Pinpoint the cell where the given text exists, returning its [x, y] midpoint coordinate. 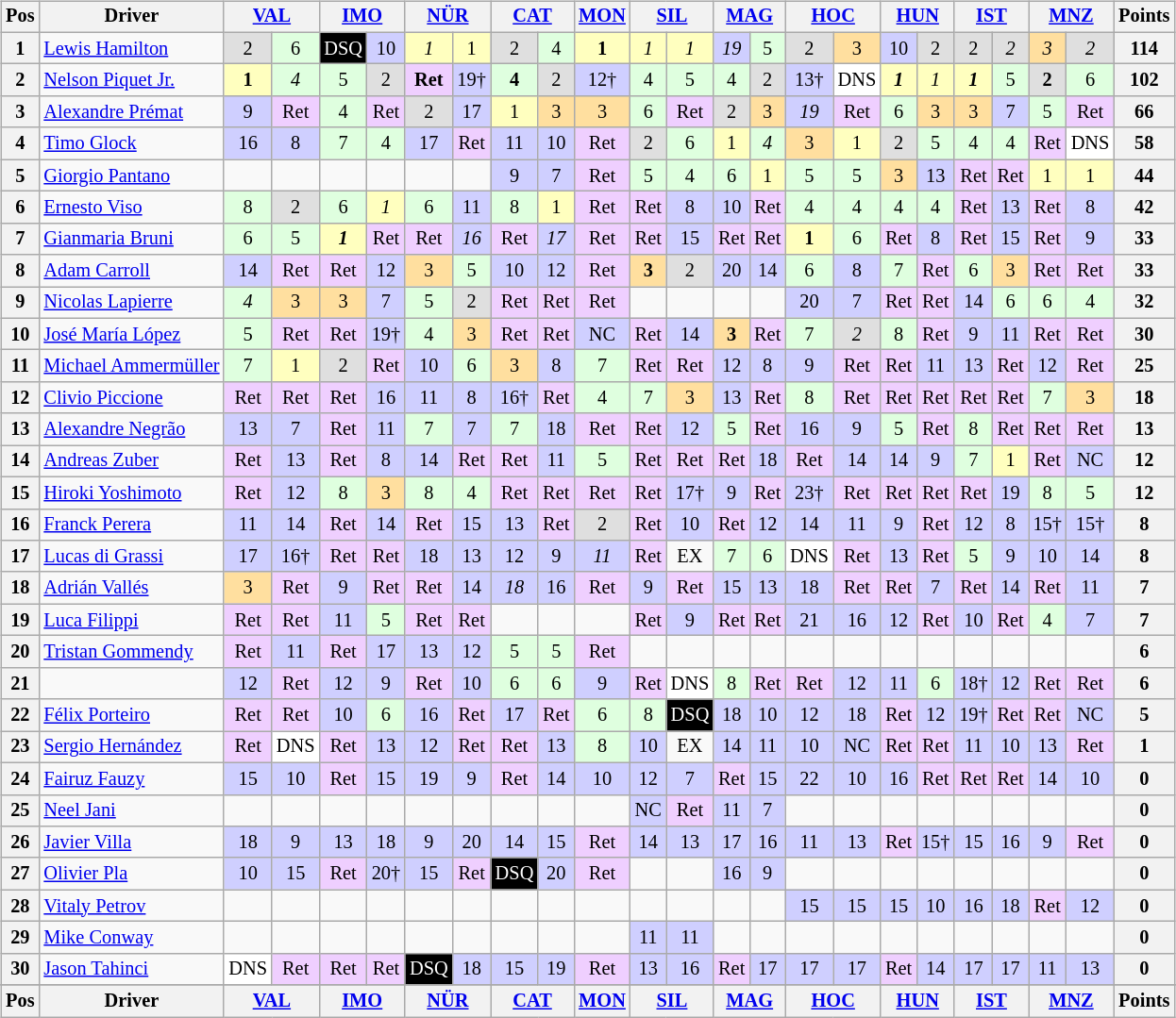
Neel Jani [131, 810]
114 [1144, 48]
29 [20, 938]
27 [20, 874]
Adam Carroll [131, 271]
Clivio Piccione [131, 398]
Alexandre Prémat [131, 112]
26 [20, 843]
Franck Perera [131, 525]
28 [20, 906]
20† [386, 874]
Félix Porteiro [131, 715]
Nelson Piquet Jr. [131, 80]
Lewis Hamilton [131, 48]
23† [809, 492]
102 [1144, 80]
Hiroki Yoshimoto [131, 492]
Gianmaria Bruni [131, 239]
18† [973, 683]
Nicolas Lapierre [131, 303]
Fairuz Fauzy [131, 778]
Alexandre Negrão [131, 429]
Vitaly Petrov [131, 906]
Timo Glock [131, 143]
Luca Filippi [131, 620]
Ernesto Viso [131, 208]
23 [20, 747]
Javier Villa [131, 843]
Olivier Pla [131, 874]
32 [1144, 303]
Tristan Gommendy [131, 652]
José María López [131, 334]
Michael Ammermüller [131, 366]
66 [1144, 112]
17† [690, 492]
Mike Conway [131, 938]
42 [1144, 208]
Lucas di Grassi [131, 557]
Adrián Vallés [131, 588]
Giorgio Pantano [131, 175]
13† [809, 80]
24 [20, 778]
58 [1144, 143]
Andreas Zuber [131, 461]
Sergio Hernández [131, 747]
Jason Tahinci [131, 969]
12† [602, 80]
44 [1144, 175]
